Return the [X, Y] coordinate for the center point of the cell that contains the specified text.  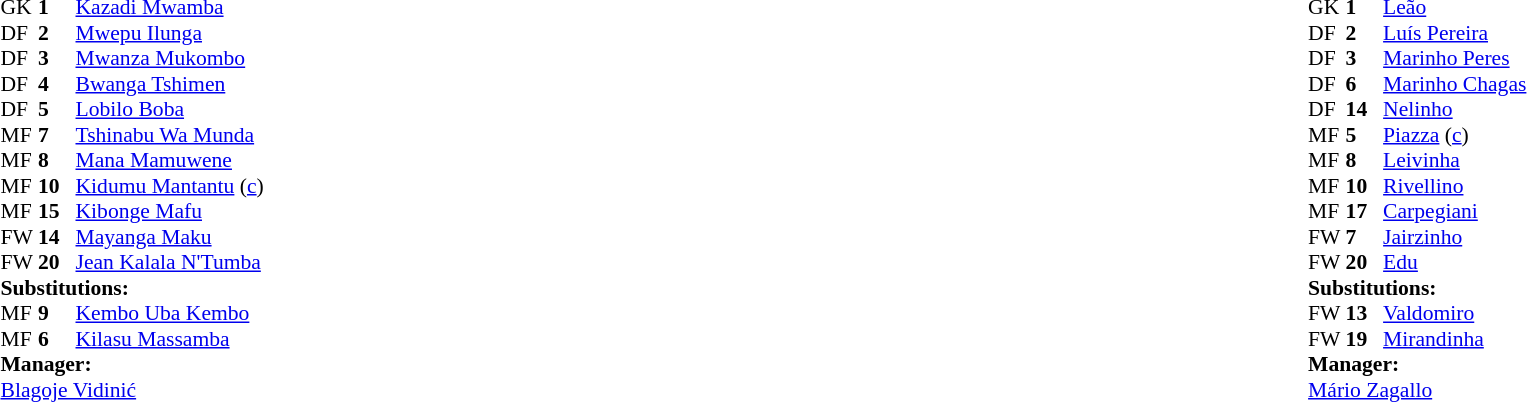
Jairzinho [1454, 237]
Bwanga Tshimen [170, 84]
Mayanga Maku [170, 237]
Mirandinha [1454, 339]
4 [57, 84]
Luís Pereira [1454, 33]
17 [1365, 211]
Mwanza Mukombo [170, 59]
Kidumu Mantantu (c) [170, 186]
Mana Mamuwene [170, 161]
Nelinho [1454, 109]
Marinho Peres [1454, 59]
15 [57, 211]
Rivellino [1454, 186]
Valdomiro [1454, 313]
Piazza (c) [1454, 135]
Edu [1454, 263]
Jean Kalala N'Tumba [170, 263]
Kembo Uba Kembo [170, 313]
19 [1365, 339]
Tshinabu Wa Munda [170, 135]
13 [1365, 313]
Kibonge Mafu [170, 211]
Carpegiani [1454, 211]
Mwepu Ilunga [170, 33]
Leivinha [1454, 161]
Lobilo Boba [170, 109]
Marinho Chagas [1454, 84]
9 [57, 313]
Kilasu Massamba [170, 339]
